Return [x, y] of the center of cell containing provided text 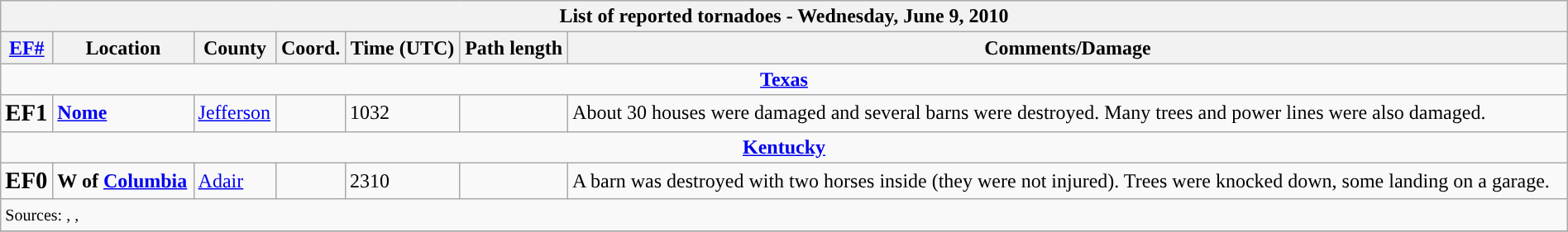
EF0 [26, 181]
A barn was destroyed with two horses inside (they were not injured). Trees were knocked down, some landing on a garage. [1068, 181]
Kentucky [784, 147]
Time (UTC) [402, 48]
County [235, 48]
Texas [784, 79]
List of reported tornadoes - Wednesday, June 9, 2010 [784, 17]
Coord. [311, 48]
Path length [514, 48]
W of Columbia [123, 181]
EF1 [26, 113]
Sources: , , [784, 215]
Jefferson [235, 113]
Adair [235, 181]
EF# [26, 48]
About 30 houses were damaged and several barns were destroyed. Many trees and power lines were also damaged. [1068, 113]
Comments/Damage [1068, 48]
Nome [123, 113]
1032 [402, 113]
Location [123, 48]
2310 [402, 181]
